Capture the cell that displays the provided text and extract its [X, Y] central coordinate. 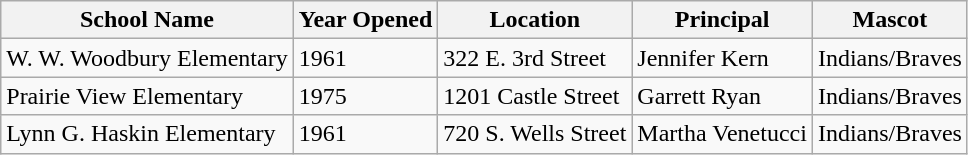
Prairie View Elementary [147, 96]
Year Opened [366, 20]
Martha Venetucci [722, 134]
1201 Castle Street [535, 96]
322 E. 3rd Street [535, 58]
Lynn G. Haskin Elementary [147, 134]
Jennifer Kern [722, 58]
1975 [366, 96]
Principal [722, 20]
School Name [147, 20]
Location [535, 20]
Garrett Ryan [722, 96]
W. W. Woodbury Elementary [147, 58]
Mascot [890, 20]
720 S. Wells Street [535, 134]
